Provide the [x, y] coordinate of the cell's center where the given text is located.  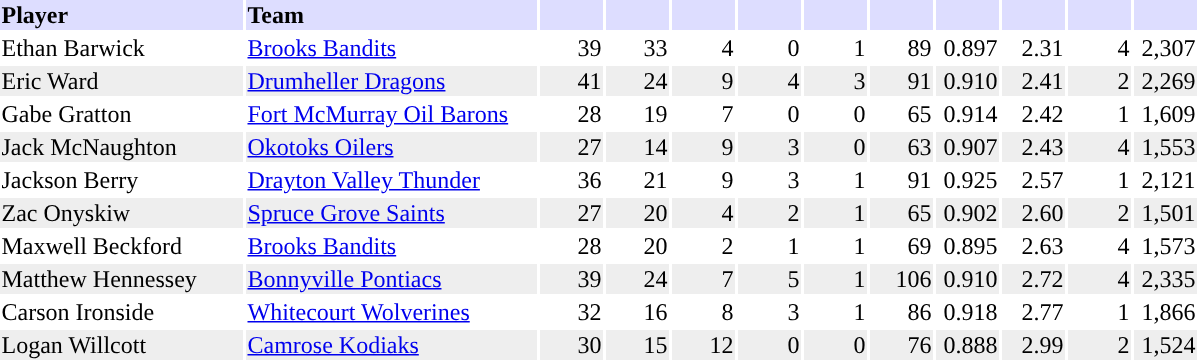
0.895 [968, 246]
2.77 [1034, 312]
76 [902, 345]
2,121 [1166, 180]
8 [704, 312]
21 [638, 180]
2.43 [1034, 147]
89 [902, 48]
63 [902, 147]
Carson Ironside [122, 312]
Maxwell Beckford [122, 246]
2,269 [1166, 81]
Logan Willcott [122, 345]
Fort McMurray Oil Barons [392, 114]
Jack McNaughton [122, 147]
2,307 [1166, 48]
2,335 [1166, 279]
16 [638, 312]
36 [572, 180]
1,524 [1166, 345]
0.925 [968, 180]
30 [572, 345]
2.31 [1034, 48]
0.918 [968, 312]
2.63 [1034, 246]
69 [902, 246]
2.41 [1034, 81]
0.902 [968, 213]
Okotoks Oilers [392, 147]
Eric Ward [122, 81]
86 [902, 312]
Drayton Valley Thunder [392, 180]
15 [638, 345]
1,573 [1166, 246]
12 [704, 345]
106 [902, 279]
Drumheller Dragons [392, 81]
2.60 [1034, 213]
19 [638, 114]
1,609 [1166, 114]
1,866 [1166, 312]
Player [122, 15]
Matthew Hennessey [122, 279]
33 [638, 48]
2.57 [1034, 180]
41 [572, 81]
Bonnyville Pontiacs [392, 279]
0.914 [968, 114]
2.42 [1034, 114]
32 [572, 312]
0.897 [968, 48]
0.907 [968, 147]
5 [770, 279]
Team [392, 15]
Spruce Grove Saints [392, 213]
14 [638, 147]
Gabe Gratton [122, 114]
2.99 [1034, 345]
1,553 [1166, 147]
Ethan Barwick [122, 48]
0.888 [968, 345]
2.72 [1034, 279]
Camrose Kodiaks [392, 345]
Whitecourt Wolverines [392, 312]
1,501 [1166, 213]
Jackson Berry [122, 180]
Zac Onyskiw [122, 213]
